Provide the (X, Y) coordinate of the cell's center where the given text is located.  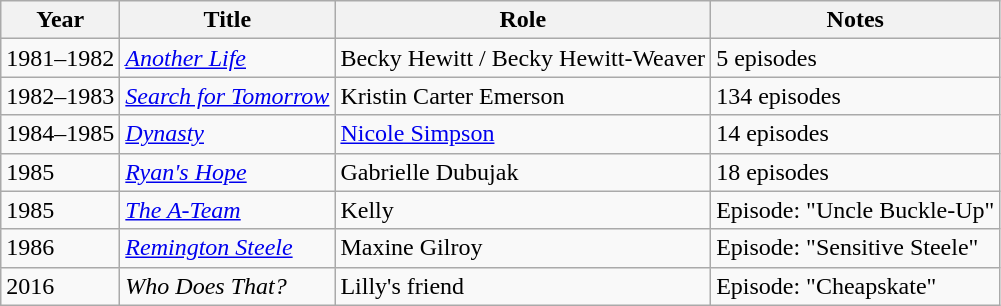
Episode: "Sensitive Steele" (856, 248)
Who Does That? (228, 286)
Another Life (228, 58)
Kristin Carter Emerson (523, 96)
Ryan's Hope (228, 172)
Kelly (523, 210)
Remington Steele (228, 248)
Becky Hewitt / Becky Hewitt-Weaver (523, 58)
Notes (856, 20)
Gabrielle Dubujak (523, 172)
2016 (60, 286)
Dynasty (228, 134)
Nicole Simpson (523, 134)
134 episodes (856, 96)
Lilly's friend (523, 286)
Search for Tomorrow (228, 96)
1982–1983 (60, 96)
Role (523, 20)
1984–1985 (60, 134)
Episode: "Cheapskate" (856, 286)
5 episodes (856, 58)
14 episodes (856, 134)
Title (228, 20)
1986 (60, 248)
18 episodes (856, 172)
Episode: "Uncle Buckle-Up" (856, 210)
Maxine Gilroy (523, 248)
The A-Team (228, 210)
Year (60, 20)
1981–1982 (60, 58)
